Return the [X, Y] coordinate for the center point of the cell that contains the specified text.  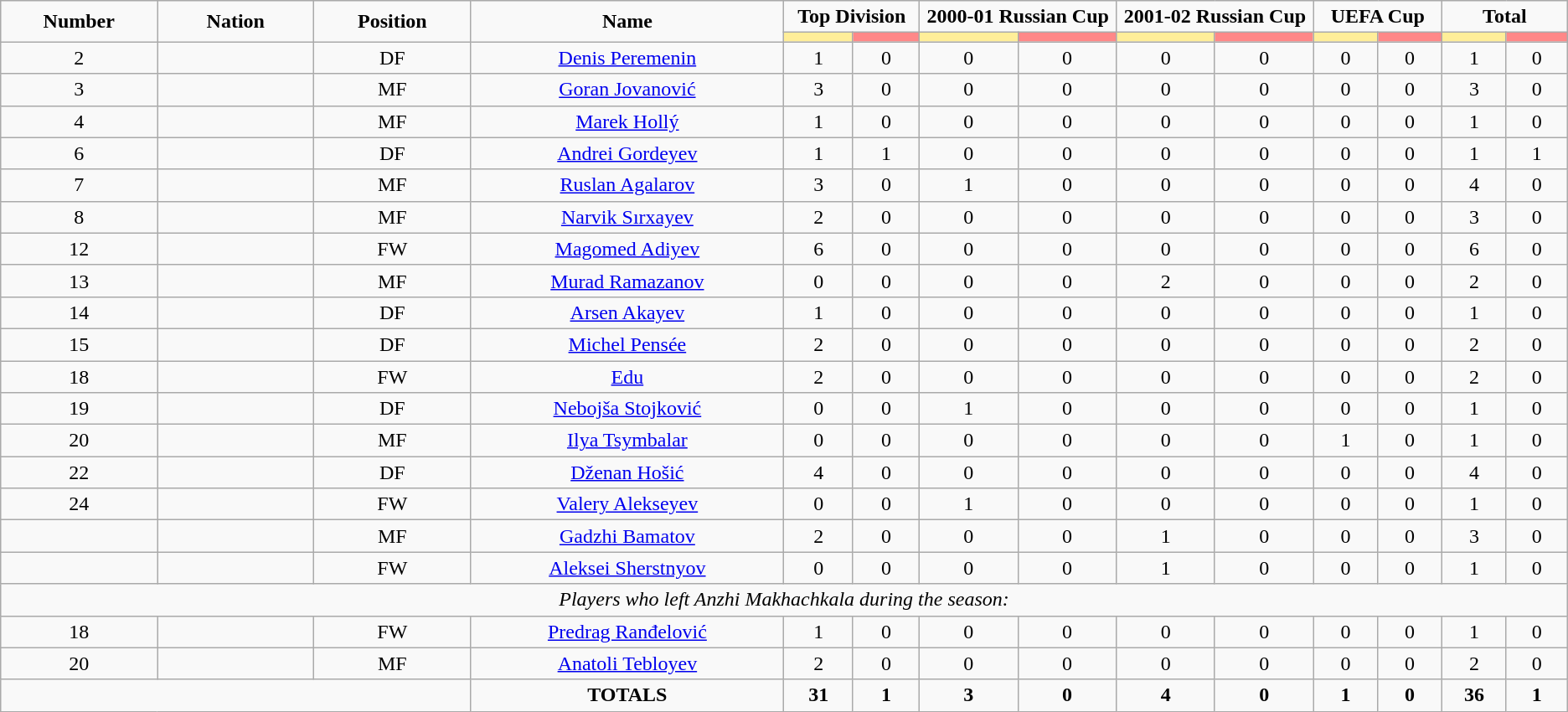
Denis Peremenin [627, 58]
13 [79, 281]
Edu [627, 376]
Valery Alekseyev [627, 504]
UEFA Cup [1377, 17]
15 [79, 344]
Ilya Tsymbalar [627, 441]
2000-01 Russian Cup [1019, 17]
Predrag Ranđelović [627, 632]
19 [79, 409]
Players who left Anzhi Makhachkala during the season: [784, 600]
Murad Ramazanov [627, 281]
8 [79, 217]
Number [79, 22]
Anatoli Tebloyev [627, 663]
31 [818, 695]
Position [392, 22]
Marek Hollý [627, 121]
12 [79, 249]
Dženan Hošić [627, 472]
14 [79, 312]
Ruslan Agalarov [627, 185]
Michel Pensée [627, 344]
Nation [236, 22]
Top Division [852, 17]
7 [79, 185]
Goran Jovanović [627, 90]
TOTALS [627, 695]
Name [627, 22]
22 [79, 472]
24 [79, 504]
Magomed Adiyev [627, 249]
2001-02 Russian Cup [1215, 17]
Nebojša Stojković [627, 409]
Narvik Sırxayev [627, 217]
Total [1504, 17]
36 [1474, 695]
Arsen Akayev [627, 312]
Andrei Gordeyev [627, 153]
Aleksei Sherstnyov [627, 568]
Gadzhi Bamatov [627, 536]
